For the text-containing cell, return its midpoint in (X, Y) coordinate format. 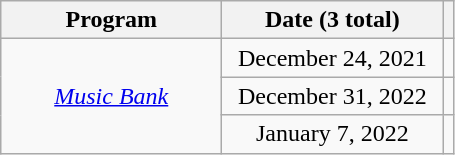
Date (3 total) (332, 20)
January 7, 2022 (332, 134)
Program (112, 20)
December 31, 2022 (332, 96)
Music Bank (112, 96)
December 24, 2021 (332, 58)
